Scan for the cell matching the given text and deliver its (X, Y) coordinate at center. 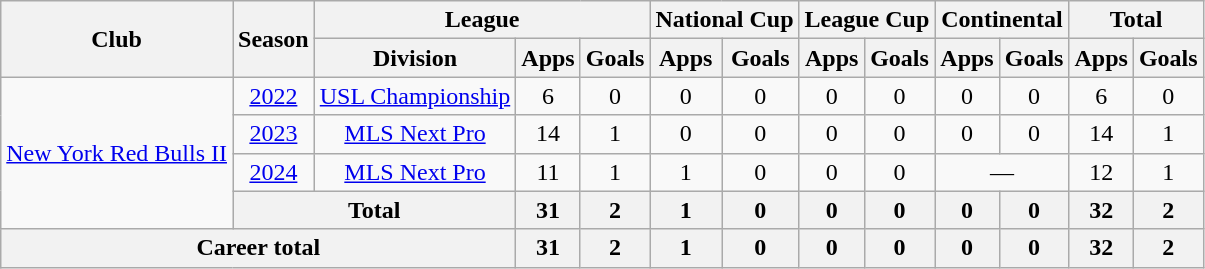
Continental (1002, 20)
12 (1101, 172)
2023 (273, 134)
2022 (273, 96)
Season (273, 39)
New York Red Bulls II (117, 153)
Career total (258, 248)
11 (548, 172)
Division (415, 58)
Club (117, 39)
National Cup (724, 20)
League Cup (867, 20)
USL Championship (415, 96)
— (1002, 172)
2024 (273, 172)
League (482, 20)
